Locate the cell with the specified text and output its [X, Y] center coordinate. 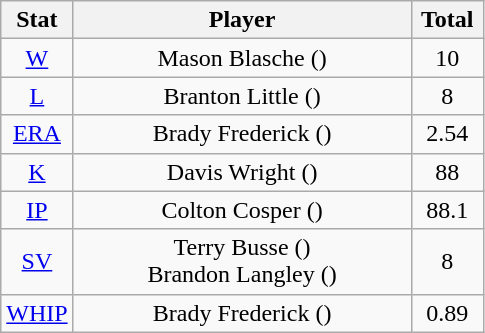
2.54 [447, 134]
IP [37, 210]
Player [242, 20]
Mason Blasche () [242, 58]
0.89 [447, 313]
L [37, 96]
Colton Cosper () [242, 210]
10 [447, 58]
W [37, 58]
Total [447, 20]
SV [37, 262]
ERA [37, 134]
88 [447, 172]
88.1 [447, 210]
Branton Little () [242, 96]
Davis Wright () [242, 172]
Stat [37, 20]
K [37, 172]
WHIP [37, 313]
Terry Busse ()Brandon Langley () [242, 262]
